From the cell containing the given text, extract its center point as (X, Y) coordinate. 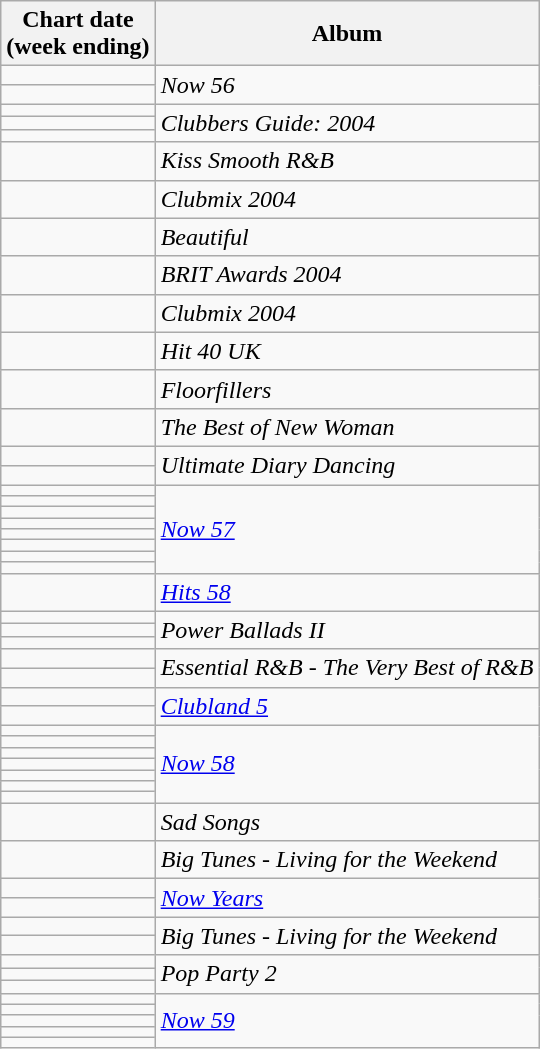
Ultimate Diary Dancing (347, 465)
Pop Party 2 (347, 974)
Sad Songs (347, 822)
Now Years (347, 898)
Now 56 (347, 85)
Essential R&B - The Very Best of R&B (347, 668)
Hit 40 UK (347, 351)
Power Ballads II (347, 630)
Clubland 5 (347, 706)
Now 58 (347, 764)
Floorfillers (347, 389)
Now 59 (347, 1020)
Kiss Smooth R&B (347, 161)
Beautiful (347, 237)
Now 57 (347, 528)
BRIT Awards 2004 (347, 275)
Chart date(week ending) (78, 34)
Album (347, 34)
The Best of New Woman (347, 427)
Clubbers Guide: 2004 (347, 123)
Hits 58 (347, 592)
